Provide the (X, Y) coordinate of the cell's center where the given text is located.  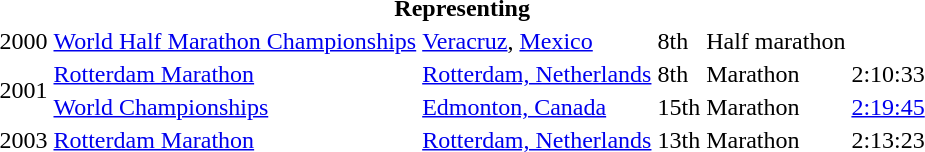
Veracruz, Mexico (537, 41)
World Half Marathon Championships (235, 41)
Rotterdam Marathon (235, 74)
World Championships (235, 107)
15th (679, 107)
Rotterdam, Netherlands (537, 74)
Edmonton, Canada (537, 107)
Half marathon (776, 41)
